For the text-containing cell, return its midpoint in [X, Y] coordinate format. 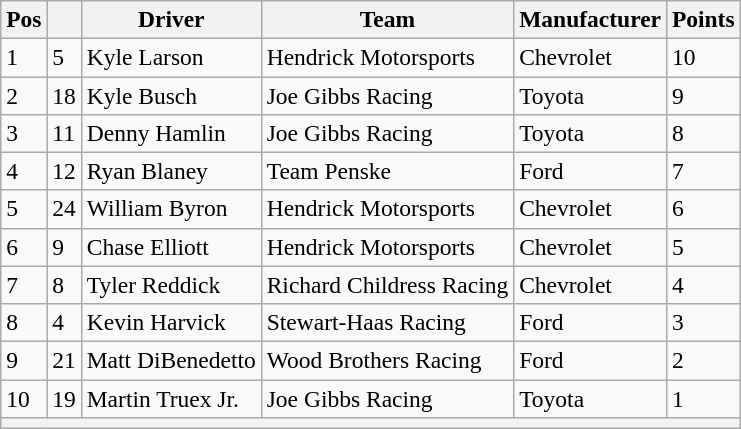
Ryan Blaney [171, 171]
Stewart-Haas Racing [387, 322]
Tyler Reddick [171, 285]
Pos [24, 19]
Chase Elliott [171, 247]
11 [64, 133]
24 [64, 209]
18 [64, 95]
12 [64, 171]
Driver [171, 19]
Richard Childress Racing [387, 285]
21 [64, 360]
Kevin Harvick [171, 322]
Team [387, 19]
Kyle Larson [171, 57]
Denny Hamlin [171, 133]
William Byron [171, 209]
Points [703, 19]
Martin Truex Jr. [171, 398]
Matt DiBenedetto [171, 360]
Kyle Busch [171, 95]
Wood Brothers Racing [387, 360]
Team Penske [387, 171]
Manufacturer [590, 19]
19 [64, 398]
